Return (X, Y) of the center of cell containing provided text 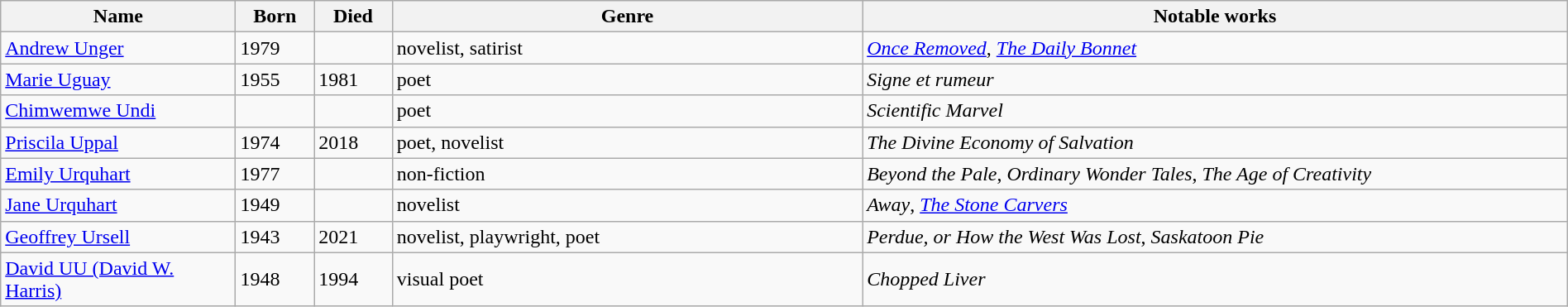
Beyond the Pale, Ordinary Wonder Tales, The Age of Creativity (1216, 174)
Notable works (1216, 17)
poet, novelist (627, 142)
1943 (275, 237)
Scientific Marvel (1216, 111)
Chopped Liver (1216, 280)
Name (118, 17)
1994 (354, 280)
1981 (354, 79)
David UU (David W. Harris) (118, 280)
Marie Uguay (118, 79)
Genre (627, 17)
Chimwemwe Undi (118, 111)
Signe et rumeur (1216, 79)
novelist, playwright, poet (627, 237)
1979 (275, 48)
2021 (354, 237)
non-fiction (627, 174)
Andrew Unger (118, 48)
Priscila Uppal (118, 142)
The Divine Economy of Salvation (1216, 142)
1977 (275, 174)
novelist (627, 205)
1949 (275, 205)
visual poet (627, 280)
Born (275, 17)
1948 (275, 280)
Perdue, or How the West Was Lost, Saskatoon Pie (1216, 237)
novelist, satirist (627, 48)
Away, The Stone Carvers (1216, 205)
Died (354, 17)
Geoffrey Ursell (118, 237)
Once Removed, The Daily Bonnet (1216, 48)
Emily Urquhart (118, 174)
2018 (354, 142)
1955 (275, 79)
1974 (275, 142)
Jane Urquhart (118, 205)
